Return the [X, Y] coordinate for the center point of the cell that contains the specified text.  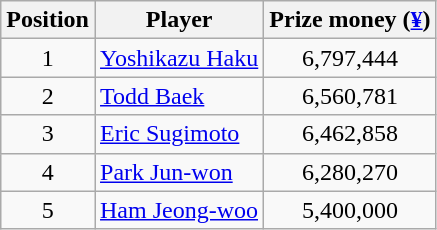
6,280,270 [350, 172]
5 [48, 210]
4 [48, 172]
1 [48, 58]
Ham Jeong-woo [178, 210]
6,560,781 [350, 96]
2 [48, 96]
3 [48, 134]
Eric Sugimoto [178, 134]
Park Jun-won [178, 172]
Position [48, 20]
6,797,444 [350, 58]
6,462,858 [350, 134]
Yoshikazu Haku [178, 58]
5,400,000 [350, 210]
Todd Baek [178, 96]
Player [178, 20]
Prize money (¥) [350, 20]
